Scan for the cell matching the given text and deliver its (X, Y) coordinate at center. 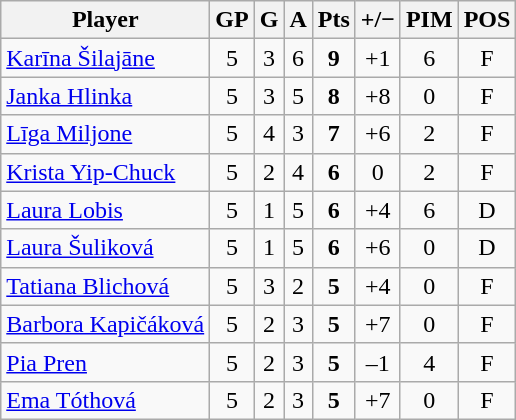
Laura Šuliková (106, 248)
Janka Hlinka (106, 96)
Player (106, 20)
+8 (378, 96)
Barbora Kapičáková (106, 324)
7 (334, 134)
G (269, 20)
Pia Pren (106, 362)
9 (334, 58)
+/− (378, 20)
GP (232, 20)
POS (487, 20)
Pts (334, 20)
Karīna Šilajāne (106, 58)
Laura Lobis (106, 210)
Ema Tóthová (106, 400)
A (298, 20)
8 (334, 96)
+1 (378, 58)
Krista Yip-Chuck (106, 172)
–1 (378, 362)
Līga Miljone (106, 134)
Tatiana Blichová (106, 286)
PIM (429, 20)
